Scan for the cell matching the given text and deliver its [x, y] coordinate at center. 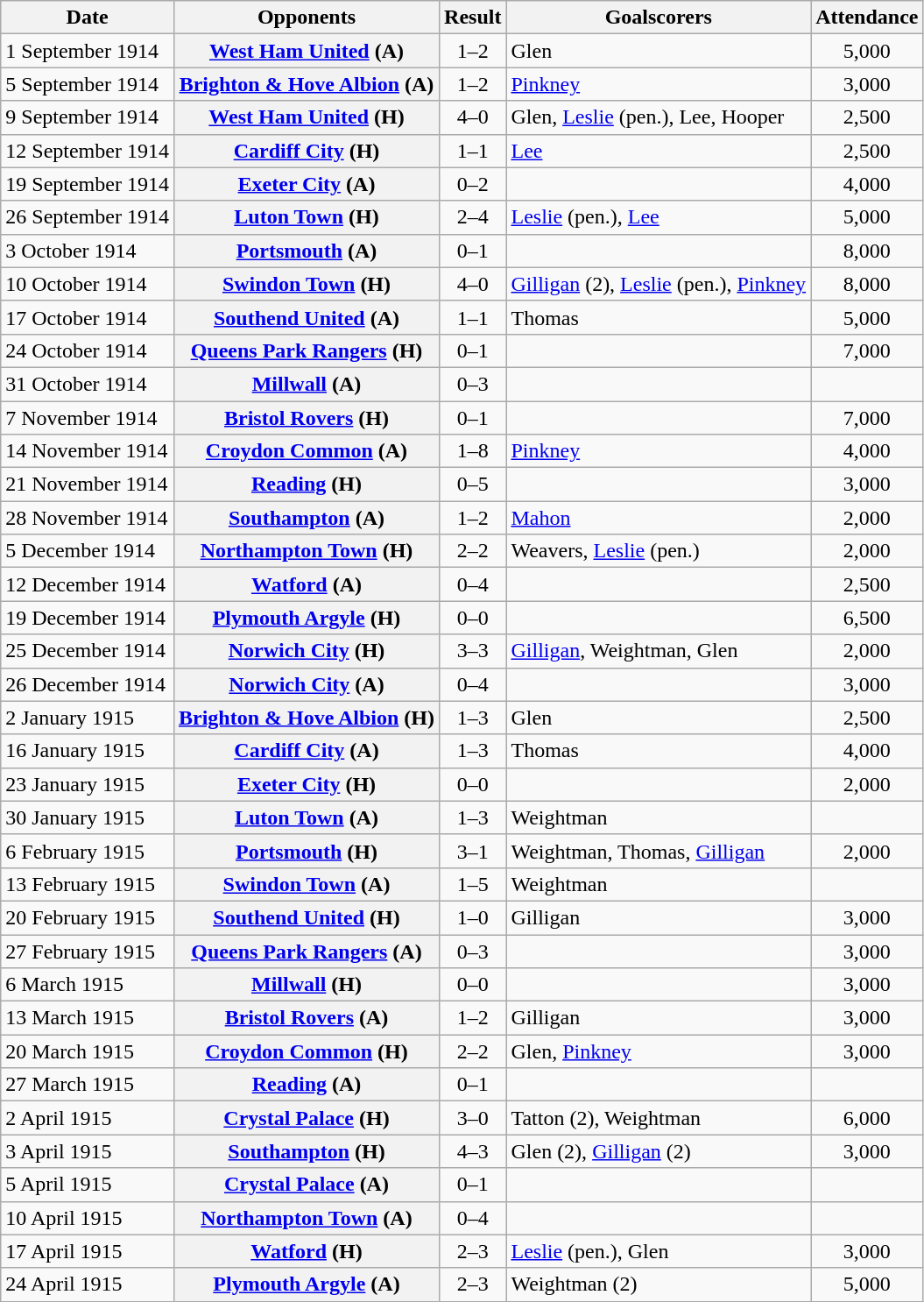
0–5 [473, 485]
6 February 1915 [88, 851]
16 January 1915 [88, 751]
3 October 1914 [88, 251]
Goalscorers [659, 18]
Leslie (pen.), Lee [659, 217]
Weavers, Leslie (pen.) [659, 551]
5 April 1915 [88, 1185]
4–3 [473, 1151]
Millwall (H) [307, 985]
Cardiff City (H) [307, 151]
Weightman (2) [659, 1284]
Attendance [867, 18]
Portsmouth (A) [307, 251]
Plymouth Argyle (H) [307, 618]
1 September 1914 [88, 51]
Glen (2), Gilligan (2) [659, 1151]
Lee [659, 151]
6 March 1915 [88, 985]
Southend United (H) [307, 917]
Glen, Leslie (pen.), Lee, Hooper [659, 117]
10 October 1914 [88, 284]
1–5 [473, 884]
Bristol Rovers (A) [307, 1018]
30 January 1915 [88, 817]
12 September 1914 [88, 151]
Gilligan (2), Leslie (pen.), Pinkney [659, 284]
12 December 1914 [88, 584]
Bristol Rovers (H) [307, 418]
Crystal Palace (H) [307, 1118]
Reading (A) [307, 1085]
Watford (H) [307, 1251]
26 September 1914 [88, 217]
Southend United (A) [307, 317]
Luton Town (A) [307, 817]
Northampton Town (A) [307, 1218]
5 September 1914 [88, 84]
West Ham United (A) [307, 51]
28 November 1914 [88, 518]
Gilligan, Weightman, Glen [659, 651]
Millwall (A) [307, 384]
13 March 1915 [88, 1018]
23 January 1915 [88, 784]
26 December 1914 [88, 684]
13 February 1915 [88, 884]
1–0 [473, 917]
21 November 1914 [88, 485]
Queens Park Rangers (H) [307, 350]
Swindon Town (A) [307, 884]
7 November 1914 [88, 418]
Leslie (pen.), Glen [659, 1251]
Reading (H) [307, 485]
24 April 1915 [88, 1284]
9 September 1914 [88, 117]
Portsmouth (H) [307, 851]
Tatton (2), Weightman [659, 1118]
27 February 1915 [88, 951]
25 December 1914 [88, 651]
17 October 1914 [88, 317]
17 April 1915 [88, 1251]
19 December 1914 [88, 618]
Southampton (H) [307, 1151]
Norwich City (H) [307, 651]
Glen, Pinkney [659, 1051]
27 March 1915 [88, 1085]
Northampton Town (H) [307, 551]
Luton Town (H) [307, 217]
Cardiff City (A) [307, 751]
Result [473, 18]
3 April 1915 [88, 1151]
2 April 1915 [88, 1118]
Croydon Common (H) [307, 1051]
Crystal Palace (A) [307, 1185]
3–0 [473, 1118]
20 March 1915 [88, 1051]
2–4 [473, 217]
31 October 1914 [88, 384]
3–1 [473, 851]
West Ham United (H) [307, 117]
Southampton (A) [307, 518]
6,000 [867, 1118]
1–8 [473, 451]
Date [88, 18]
2 January 1915 [88, 718]
20 February 1915 [88, 917]
3–3 [473, 651]
Plymouth Argyle (A) [307, 1284]
Brighton & Hove Albion (H) [307, 718]
14 November 1914 [88, 451]
Norwich City (A) [307, 684]
5 December 1914 [88, 551]
Weightman, Thomas, Gilligan [659, 851]
0–2 [473, 184]
Queens Park Rangers (A) [307, 951]
Brighton & Hove Albion (A) [307, 84]
Opponents [307, 18]
Watford (A) [307, 584]
6,500 [867, 618]
Swindon Town (H) [307, 284]
10 April 1915 [88, 1218]
Croydon Common (A) [307, 451]
Mahon [659, 518]
24 October 1914 [88, 350]
19 September 1914 [88, 184]
Exeter City (H) [307, 784]
Exeter City (A) [307, 184]
